Scan for the cell matching the given text and deliver its (X, Y) coordinate at center. 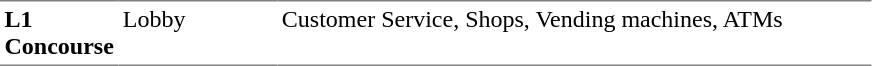
Lobby (198, 33)
L1Concourse (59, 33)
Customer Service, Shops, Vending machines, ATMs (574, 33)
